Extract the (x, y) coordinate from the center of the cell holding the provided text.  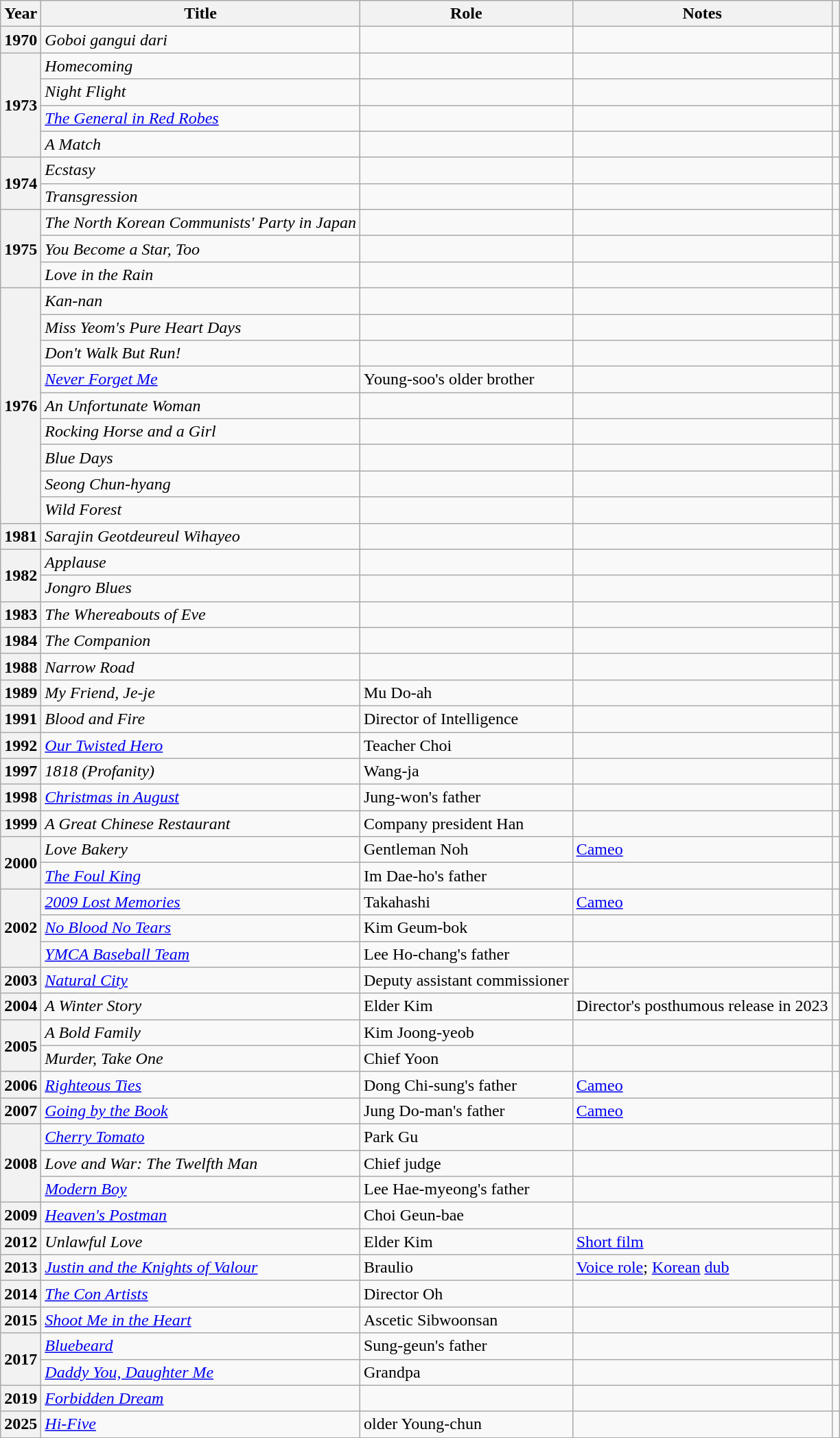
Wild Forest (200, 510)
Kim Joong-yeob (466, 1032)
An Unfortunate Woman (200, 406)
Justin and the Knights of Valour (200, 1268)
Daddy You, Daughter Me (200, 1372)
Jung Do-man's father (466, 1111)
2007 (21, 1111)
Never Forget Me (200, 380)
1984 (21, 640)
The Foul King (200, 876)
1997 (21, 772)
Unlawful Love (200, 1242)
older Young-chun (466, 1424)
Choi Geun-bae (466, 1216)
Rocking Horse and a Girl (200, 432)
1973 (21, 105)
1970 (21, 40)
1999 (21, 824)
2002 (21, 928)
Jongro Blues (200, 588)
Narrow Road (200, 666)
Transgression (200, 196)
Applause (200, 562)
1974 (21, 183)
Sarajin Geotdeureul Wihayeo (200, 536)
Chief Yoon (466, 1058)
The General in Red Robes (200, 118)
Im Dae-ho's father (466, 876)
Director's posthumous release in 2023 (702, 1006)
Director of Intelligence (466, 719)
Teacher Choi (466, 745)
2004 (21, 1006)
2014 (21, 1294)
1981 (21, 536)
Company president Han (466, 824)
2000 (21, 863)
Love Bakery (200, 850)
YMCA Baseball Team (200, 954)
A Winter Story (200, 1006)
1991 (21, 719)
Hi-Five (200, 1424)
Cherry Tomato (200, 1137)
2013 (21, 1268)
1983 (21, 614)
2009 Lost Memories (200, 902)
1975 (21, 248)
Our Twisted Hero (200, 745)
Short film (702, 1242)
Christmas in August (200, 798)
1989 (21, 693)
1818 (Profanity) (200, 772)
A Great Chinese Restaurant (200, 824)
2017 (21, 1359)
No Blood No Tears (200, 928)
Park Gu (466, 1137)
Love and War: The Twelfth Man (200, 1163)
Young-soo's older brother (466, 380)
Seong Chun-hyang (200, 484)
2015 (21, 1320)
Sung-geun's father (466, 1346)
1976 (21, 405)
1982 (21, 575)
Heaven's Postman (200, 1216)
Modern Boy (200, 1190)
1988 (21, 666)
Blue Days (200, 458)
My Friend, Je-je (200, 693)
Murder, Take One (200, 1058)
Dong Chi-sung's father (466, 1085)
Deputy assistant commissioner (466, 980)
2006 (21, 1085)
Jung-won's father (466, 798)
Gentleman Noh (466, 850)
The Companion (200, 640)
Goboi gangui dari (200, 40)
Notes (702, 14)
Kan-nan (200, 301)
Lee Ho-chang's father (466, 954)
Ascetic Sibwoonsan (466, 1320)
Year (21, 14)
1992 (21, 745)
Natural City (200, 980)
Voice role; Korean dub (702, 1268)
Chief judge (466, 1163)
Grandpa (466, 1372)
Miss Yeom's Pure Heart Days (200, 327)
Homecoming (200, 66)
Role (466, 14)
Righteous Ties (200, 1085)
2008 (21, 1163)
2012 (21, 1242)
Kim Geum-bok (466, 928)
Braulio (466, 1268)
2005 (21, 1045)
1998 (21, 798)
Wang-ja (466, 772)
Shoot Me in the Heart (200, 1320)
The North Korean Communists' Party in Japan (200, 222)
Don't Walk But Run! (200, 353)
Bluebeard (200, 1346)
Night Flight (200, 92)
You Become a Star, Too (200, 248)
2009 (21, 1216)
A Bold Family (200, 1032)
Takahashi (466, 902)
2003 (21, 980)
Ecstasy (200, 170)
Title (200, 14)
Going by the Book (200, 1111)
Blood and Fire (200, 719)
Mu Do-ah (466, 693)
2019 (21, 1398)
The Whereabouts of Eve (200, 614)
Director Oh (466, 1294)
Forbidden Dream (200, 1398)
2025 (21, 1424)
Lee Hae-myeong's father (466, 1190)
Love in the Rain (200, 275)
A Match (200, 144)
The Con Artists (200, 1294)
